Detect which cell encompasses the target text, then output its [x, y] center coordinate. 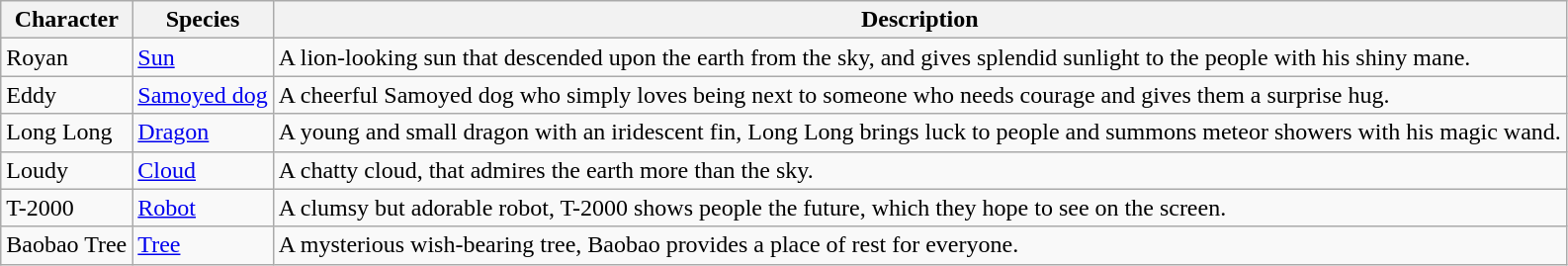
A cheerful Samoyed dog who simply loves being next to someone who needs courage and gives them a surprise hug. [919, 95]
A lion-looking sun that descended upon the earth from the sky, and gives splendid sunlight to the people with his shiny mane. [919, 57]
A chatty cloud, that admires the earth more than the sky. [919, 170]
Species [203, 20]
A clumsy but adorable robot, T-2000 shows people the future, which they hope to see on the screen. [919, 208]
A mysterious wish-bearing tree, Baobao provides a place of rest for everyone. [919, 245]
Cloud [203, 170]
A young and small dragon with an iridescent fin, Long Long brings luck to people and summons meteor showers with his magic wand. [919, 133]
Robot [203, 208]
Long Long [67, 133]
Dragon [203, 133]
Loudy [67, 170]
T-2000 [67, 208]
Sun [203, 57]
Eddy [67, 95]
Character [67, 20]
Tree [203, 245]
Description [919, 20]
Samoyed dog [203, 95]
Royan [67, 57]
Baobao Tree [67, 245]
